Scan for the cell matching the given text and deliver its (x, y) coordinate at center. 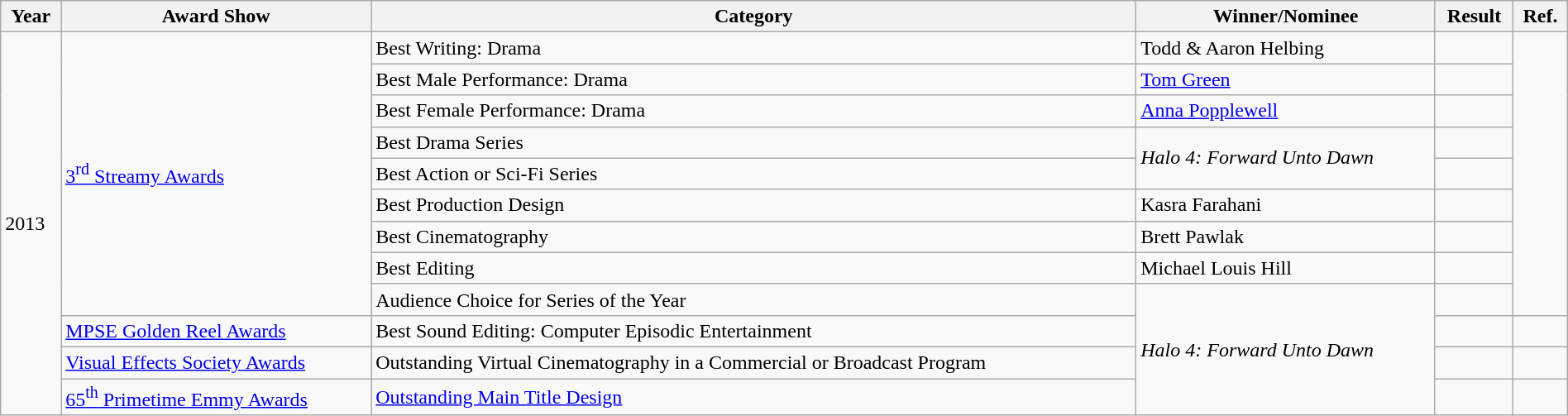
Best Production Design (754, 205)
Best Drama Series (754, 142)
Result (1474, 17)
Tom Green (1286, 79)
Best Sound Editing: Computer Episodic Entertainment (754, 331)
Year (31, 17)
Todd & Aaron Helbing (1286, 48)
Michael Louis Hill (1286, 268)
Best Action or Sci-Fi Series (754, 174)
Brett Pawlak (1286, 237)
Kasra Farahani (1286, 205)
Best Editing (754, 268)
Best Cinematography (754, 237)
65th Primetime Emmy Awards (217, 397)
Outstanding Main Title Design (754, 397)
Ref. (1541, 17)
Best Writing: Drama (754, 48)
Anna Popplewell (1286, 111)
Visual Effects Society Awards (217, 362)
3rd Streamy Awards (217, 174)
MPSE Golden Reel Awards (217, 331)
2013 (31, 223)
Best Female Performance: Drama (754, 111)
Category (754, 17)
Winner/Nominee (1286, 17)
Best Male Performance: Drama (754, 79)
Outstanding Virtual Cinematography in a Commercial or Broadcast Program (754, 362)
Audience Choice for Series of the Year (754, 299)
Award Show (217, 17)
